Search for the cell housing the specified text and yield its [x, y] center coordinate. 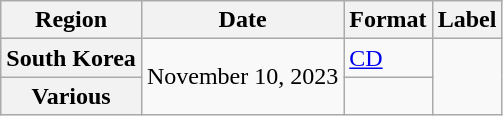
Format [388, 20]
CD [388, 58]
Label [467, 20]
Region [72, 20]
Various [72, 96]
South Korea [72, 58]
Date [242, 20]
November 10, 2023 [242, 77]
